Identify which cell holds the provided text, then report its (X, Y) central coordinate. 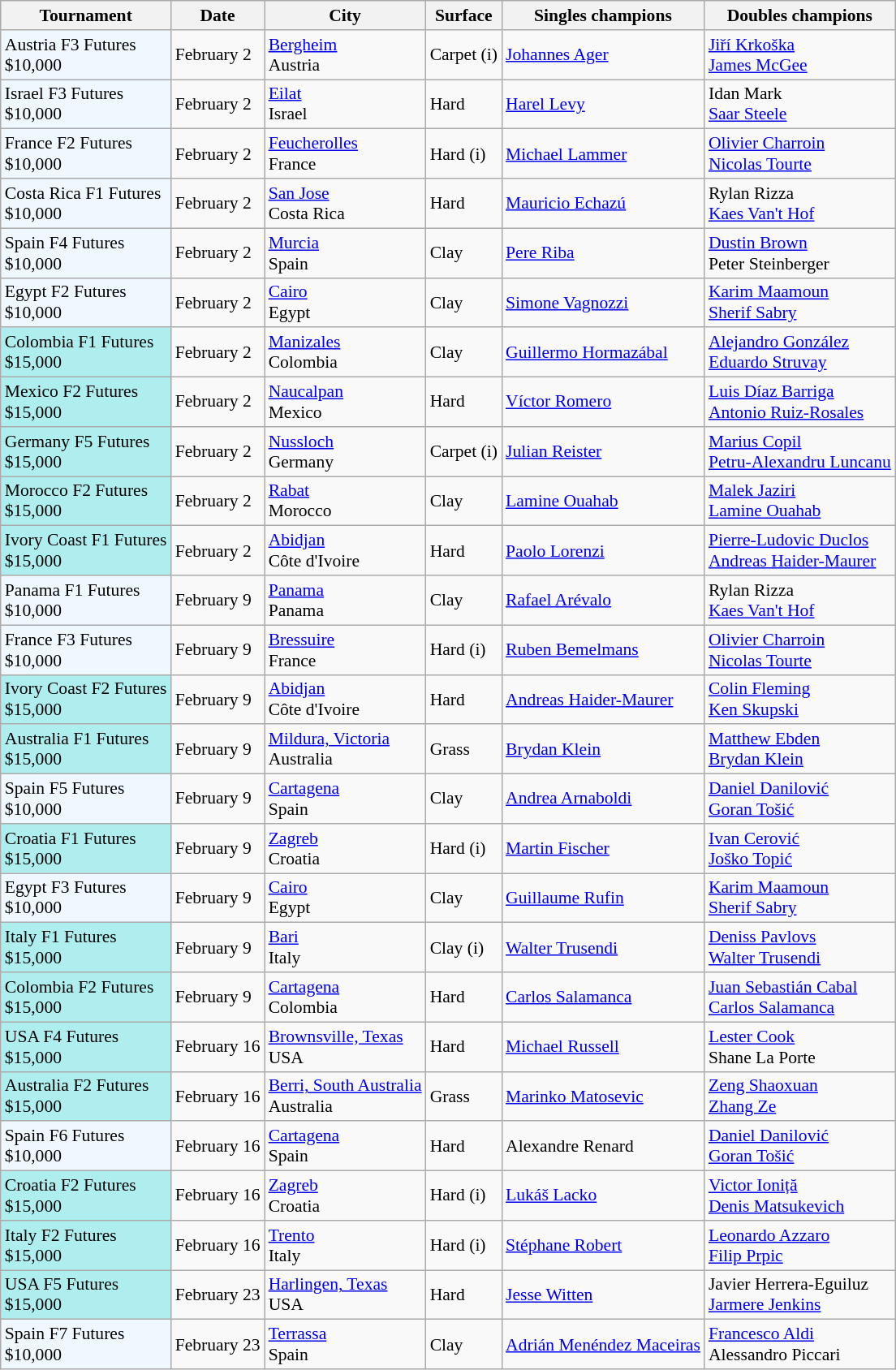
TrentoItaly (346, 1245)
Egypt F3 Futures$10,000 (86, 898)
Mauricio Echazú (603, 203)
Idan Mark Saar Steele (800, 104)
Matthew Ebden Brydan Klein (800, 750)
Alejandro González Eduardo Struvay (800, 352)
City (346, 15)
TerrassaSpain (346, 1344)
Jesse Witten (603, 1295)
Michael Lammer (603, 154)
CartagenaColombia (346, 997)
Malek Jaziri Lamine Ouahab (800, 502)
Víctor Romero (603, 403)
Pere Riba (603, 253)
Simone Vagnozzi (603, 302)
NaucalpanMexico (346, 403)
PanamaPanama (346, 601)
RabatMorocco (346, 502)
Julian Reister (603, 451)
Germany F5 Futures$15,000 (86, 451)
Colombia F1 Futures$15,000 (86, 352)
Guillermo Hormazábal (603, 352)
Lukáš Lacko (603, 1196)
Rafael Arévalo (603, 601)
Italy F1 Futures$15,000 (86, 948)
Ivan Cerović Joško Topić (800, 849)
Javier Herrera-Eguiluz Jarmere Jenkins (800, 1295)
Ivory Coast F1 Futures$15,000 (86, 550)
San JoseCosta Rica (346, 203)
Costa Rica F1 Futures$10,000 (86, 203)
ManizalesColombia (346, 352)
Alexandre Renard (603, 1146)
Martin Fischer (603, 849)
EilatIsrael (346, 104)
Ivory Coast F2 Futures$15,000 (86, 700)
Victor Ioniță Denis Matsukevich (800, 1196)
Zeng Shaoxuan Zhang Ze (800, 1096)
Carlos Salamanca (603, 997)
Mexico F2 Futures$15,000 (86, 403)
Austria F3 Futures$10,000 (86, 55)
Australia F1 Futures$15,000 (86, 750)
Morocco F2 Futures$15,000 (86, 502)
Croatia F2 Futures$15,000 (86, 1196)
Juan Sebastián Cabal Carlos Salamanca (800, 997)
Leonardo Azzaro Filip Prpic (800, 1245)
Date (218, 15)
Spain F5 Futures$10,000 (86, 799)
France F3 Futures$10,000 (86, 649)
Panama F1 Futures$10,000 (86, 601)
Pierre-Ludovic Duclos Andreas Haider-Maurer (800, 550)
Dustin Brown Peter Steinberger (800, 253)
Spain F4 Futures$10,000 (86, 253)
Marinko Matosevic (603, 1096)
Marius Copil Petru-Alexandru Luncanu (800, 451)
Guillaume Rufin (603, 898)
Harlingen, TexasUSA (346, 1295)
Spain F7 Futures$10,000 (86, 1344)
Lester Cook Shane La Porte (800, 1047)
Surface (464, 15)
MurciaSpain (346, 253)
Michael Russell (603, 1047)
Berri, South AustraliaAustralia (346, 1096)
Israel F3 Futures$10,000 (86, 104)
Paolo Lorenzi (603, 550)
NusslochGermany (346, 451)
Walter Trusendi (603, 948)
FeucherollesFrance (346, 154)
Croatia F1 Futures$15,000 (86, 849)
Andreas Haider-Maurer (603, 700)
Lamine Ouahab (603, 502)
Deniss Pavlovs Walter Trusendi (800, 948)
Francesco Aldi Alessandro Piccari (800, 1344)
Spain F6 Futures$10,000 (86, 1146)
Clay (i) (464, 948)
Colin Fleming Ken Skupski (800, 700)
Johannes Ager (603, 55)
USA F5 Futures$15,000 (86, 1295)
Australia F2 Futures$15,000 (86, 1096)
Italy F2 Futures$15,000 (86, 1245)
Doubles champions (800, 15)
Jiří Krkoška James McGee (800, 55)
BergheimAustria (346, 55)
France F2 Futures$10,000 (86, 154)
Mildura, VictoriaAustralia (346, 750)
USA F4 Futures$15,000 (86, 1047)
Ruben Bemelmans (603, 649)
Tournament (86, 15)
BariItaly (346, 948)
Luis Díaz Barriga Antonio Ruiz-Rosales (800, 403)
Brydan Klein (603, 750)
Colombia F2 Futures$15,000 (86, 997)
Adrián Menéndez Maceiras (603, 1344)
BressuireFrance (346, 649)
Stéphane Robert (603, 1245)
Andrea Arnaboldi (603, 799)
Singles champions (603, 15)
Harel Levy (603, 104)
Brownsville, TexasUSA (346, 1047)
Egypt F2 Futures$10,000 (86, 302)
